Detect which cell encompasses the target text, then output its [x, y] center coordinate. 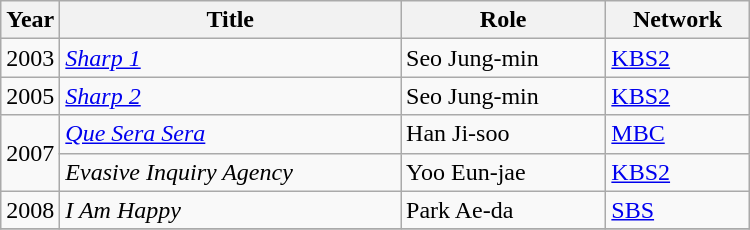
2007 [30, 153]
MBC [678, 134]
Sharp 2 [230, 96]
Sharp 1 [230, 58]
SBS [678, 210]
I Am Happy [230, 210]
Year [30, 20]
Han Ji-soo [504, 134]
Park Ae-da [504, 210]
Network [678, 20]
Que Sera Sera [230, 134]
2003 [30, 58]
Role [504, 20]
2008 [30, 210]
Title [230, 20]
2005 [30, 96]
Evasive Inquiry Agency [230, 172]
Yoo Eun-jae [504, 172]
